Capture the cell that displays the provided text and extract its (X, Y) central coordinate. 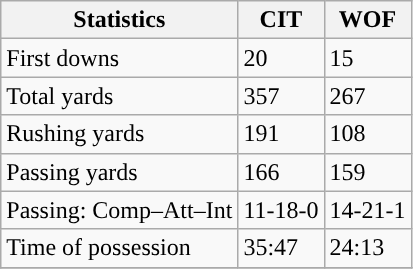
11-18-0 (281, 210)
191 (281, 134)
357 (281, 96)
267 (368, 96)
15 (368, 58)
Total yards (120, 96)
Passing yards (120, 172)
CIT (281, 20)
20 (281, 58)
WOF (368, 20)
Time of possession (120, 248)
159 (368, 172)
24:13 (368, 248)
Rushing yards (120, 134)
Passing: Comp–Att–Int (120, 210)
35:47 (281, 248)
First downs (120, 58)
108 (368, 134)
166 (281, 172)
14-21-1 (368, 210)
Statistics (120, 20)
